Return [x, y] of the center of cell containing provided text 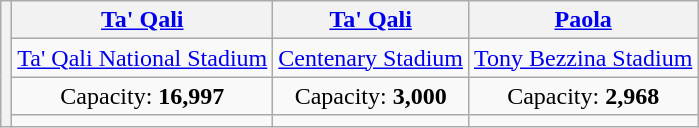
Capacity: 3,000 [371, 96]
Paola [584, 20]
Centenary Stadium [371, 58]
Capacity: 2,968 [584, 96]
Ta' Qali National Stadium [142, 58]
Capacity: 16,997 [142, 96]
Tony Bezzina Stadium [584, 58]
